Return the [x, y] coordinate for the center point of the cell that contains the specified text.  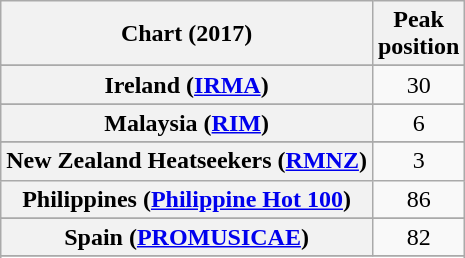
82 [418, 237]
Ireland (IRMA) [187, 85]
Chart (2017) [187, 34]
Philippines (Philippine Hot 100) [187, 199]
30 [418, 85]
New Zealand Heatseekers (RMNZ) [187, 161]
6 [418, 123]
3 [418, 161]
86 [418, 199]
Peak position [418, 34]
Spain (PROMUSICAE) [187, 237]
Malaysia (RIM) [187, 123]
